Return the [X, Y] coordinate for the center point of the cell that contains the specified text.  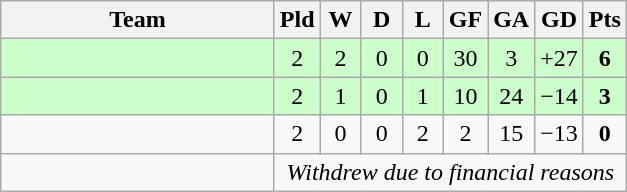
−13 [560, 134]
GA [512, 20]
30 [465, 58]
Pts [604, 20]
+27 [560, 58]
L [422, 20]
6 [604, 58]
GF [465, 20]
10 [465, 96]
24 [512, 96]
D [382, 20]
W [340, 20]
GD [560, 20]
Team [138, 20]
−14 [560, 96]
15 [512, 134]
Withdrew due to financial reasons [450, 172]
Pld [297, 20]
